Identify which cell holds the provided text, then report its (x, y) central coordinate. 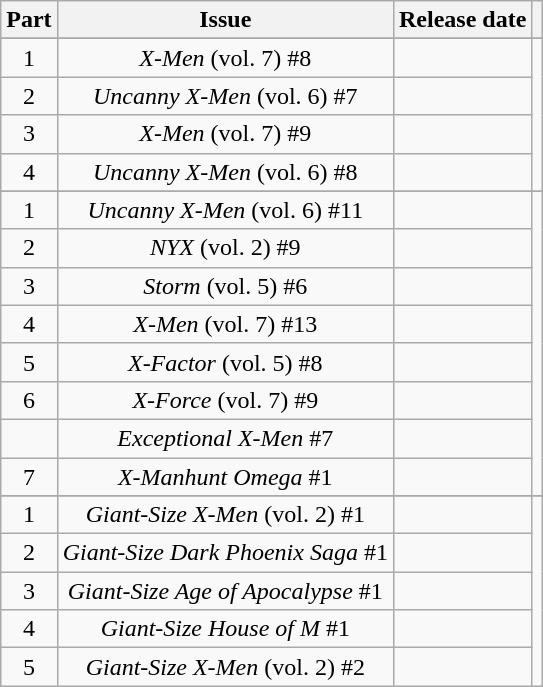
X-Manhunt Omega #1 (225, 477)
Giant-Size X-Men (vol. 2) #1 (225, 515)
X-Men (vol. 7) #13 (225, 324)
X-Force (vol. 7) #9 (225, 400)
NYX (vol. 2) #9 (225, 248)
Uncanny X-Men (vol. 6) #7 (225, 96)
7 (29, 477)
X-Men (vol. 7) #9 (225, 134)
Release date (462, 20)
X-Men (vol. 7) #8 (225, 58)
Giant-Size X-Men (vol. 2) #2 (225, 667)
Giant-Size House of M #1 (225, 629)
Exceptional X-Men #7 (225, 438)
Uncanny X-Men (vol. 6) #8 (225, 172)
Storm (vol. 5) #6 (225, 286)
Giant-Size Age of Apocalypse #1 (225, 591)
X-Factor (vol. 5) #8 (225, 362)
Issue (225, 20)
Part (29, 20)
6 (29, 400)
Uncanny X-Men (vol. 6) #11 (225, 210)
Giant-Size Dark Phoenix Saga #1 (225, 553)
